Identify which cell holds the provided text, then report its (x, y) central coordinate. 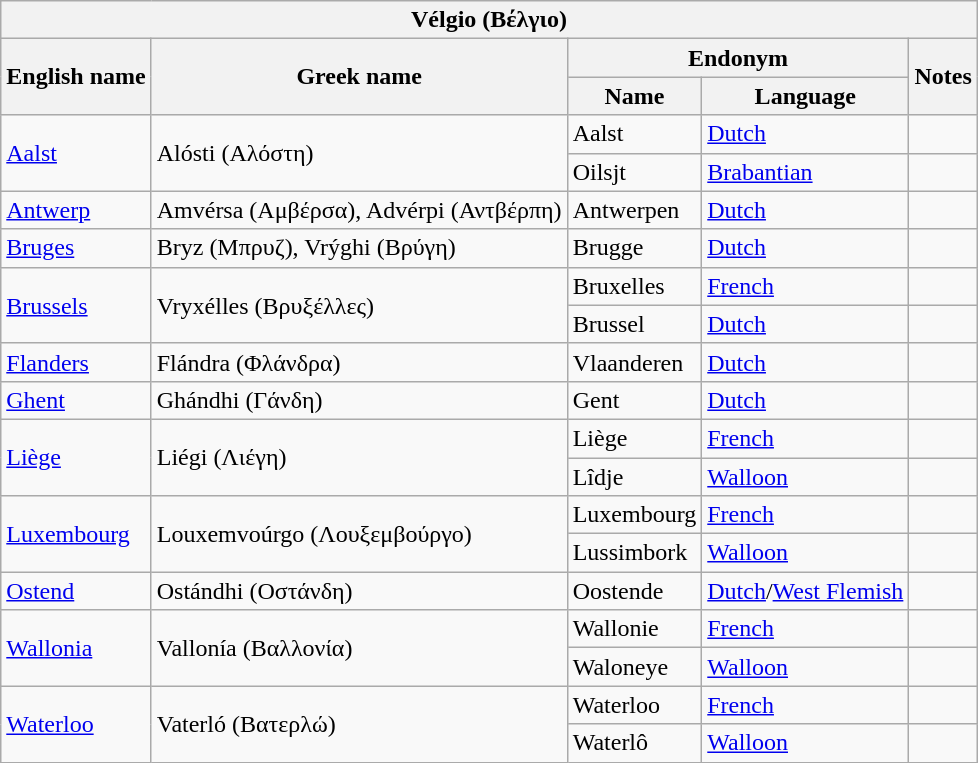
Language (806, 96)
Oostende (634, 591)
Flándra (Φλάνδρα) (359, 362)
Ghándhi (Γάνδη) (359, 400)
Wallonie (634, 629)
Bryz (Μπρυζ), Vrýghi (Βρύγη) (359, 248)
Ostend (76, 591)
Ostándhi (Οστάνδη) (359, 591)
Dutch/West Flemish (806, 591)
Brussels (76, 305)
Vaterló (Βατερλώ) (359, 724)
Gent (634, 400)
Liégi (Λιέγη) (359, 457)
Lussimbork (634, 553)
Brussel (634, 324)
Antwerpen (634, 210)
Lîdje (634, 477)
Endonym (738, 58)
Notes (943, 77)
Bruxelles (634, 286)
Louxemvoúrgo (Λουξεμβούργο) (359, 534)
Oilsjt (634, 172)
Waterlô (634, 743)
Vallonía (Βαλλονία) (359, 648)
Wallonia (76, 648)
Brabantian (806, 172)
Vélgio (Βέλγιο) (490, 20)
Bruges (76, 248)
Antwerp (76, 210)
Vryxélles (Βρυξέλλες) (359, 305)
Vlaanderen (634, 362)
Name (634, 96)
English name (76, 77)
Alósti (Αλόστη) (359, 153)
Ghent (76, 400)
Greek name (359, 77)
Flanders (76, 362)
Waloneye (634, 667)
Amvérsa (Αμβέρσα), Advérpi (Αντβέρπη) (359, 210)
Brugge (634, 248)
